Capture the cell that displays the provided text and extract its (x, y) central coordinate. 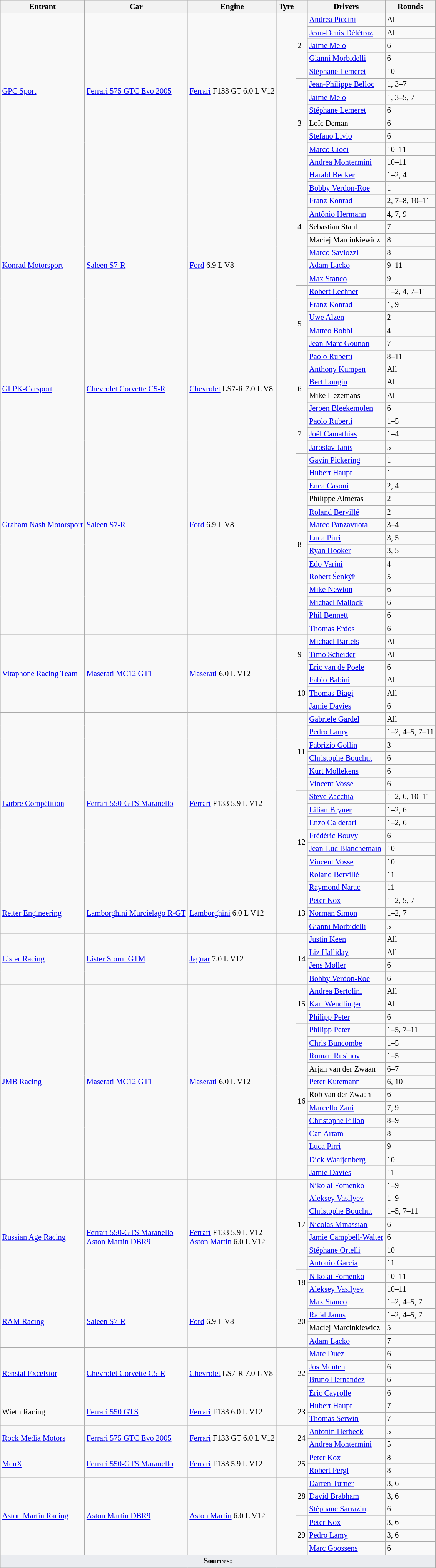
1–2, 4–5, 7–11 (410, 732)
1–2, 4 (410, 175)
David Brabham (346, 1496)
1–2, 4, 7–11 (410, 292)
Fabio Babini (346, 680)
Lamborghini 6.0 L V12 (232, 914)
1–2, 5, 7 (410, 901)
Vitaphone Racing Team (42, 674)
Fabrizio Gollin (346, 745)
Tyre (286, 7)
13 (301, 914)
Gavin Pickering (346, 460)
Timo Scheider (346, 654)
8–11 (410, 356)
Entrant (42, 7)
22 (301, 1373)
Phil Bennett (346, 615)
Can Artam (346, 1133)
Steve Zacchia (346, 797)
20 (301, 1322)
MenX (42, 1464)
Ferrari F133 5.9 L V12Aston Martin 6.0 L V12 (232, 1237)
Andrea Piccini (346, 20)
Robert Šenkýř (346, 577)
Marco Cioci (346, 149)
Kurt Mollekens (346, 771)
Sebastian Stahl (346, 227)
Ferrari 550 GTS (136, 1412)
14 (301, 959)
Ferrari F133 6.0 L V12 (232, 1412)
Ryan Hooker (346, 551)
Jean-Luc Blanchemain (346, 849)
23 (301, 1412)
Thomas Serwin (346, 1419)
Aston Martin DBR9 (136, 1516)
Marc Duez (346, 1354)
Jeroen Bleekemolen (346, 408)
Liz Halliday (346, 952)
GLPK-Carsport (42, 389)
RAM Racing (42, 1322)
1, 9 (410, 304)
Bert Longin (346, 382)
Marcello Zani (346, 1108)
Antonio García (346, 1263)
Anthony Kumpen (346, 369)
2, 4 (410, 486)
Lister Racing (42, 959)
JMB Racing (42, 1082)
28 (301, 1496)
Raymond Narac (346, 888)
Jos Menten (346, 1367)
Antonín Herbeck (346, 1432)
Sources: (218, 1561)
24 (301, 1438)
Drivers (346, 7)
Éric Cayrolle (346, 1393)
29 (301, 1535)
Mike Hezemans (346, 395)
Lister Storm GTM (136, 959)
Ferrari 550-GTS MaranelloAston Martin DBR9 (136, 1237)
Marco Saviozzi (346, 253)
Stefano Livio (346, 136)
Konrad Motorsport (42, 266)
Andrea Bertolini (346, 991)
Justin Keen (346, 939)
Stéphane Ortelli (346, 1250)
GPC Sport (42, 91)
Renstal Excelsior (42, 1373)
1–4 (410, 434)
Larbre Compétition (42, 803)
25 (301, 1464)
Lilian Bryner (346, 810)
3–4 (410, 525)
16 (301, 1101)
Jaroslav Janis (346, 447)
Dick Waaijenberg (346, 1160)
4, 7, 9 (410, 214)
Mike Newton (346, 590)
17 (301, 1224)
Rock Media Motors (42, 1438)
Russian Age Racing (42, 1237)
6, 10 (410, 1082)
Wieth Racing (42, 1412)
12 (301, 842)
2, 7–8, 10–11 (410, 201)
Jamie Campbell-Walter (346, 1237)
Darren Turner (346, 1483)
Karl Wendlinger (346, 1004)
18 (301, 1282)
Jean-Denis Délétraz (346, 33)
Thomas Erdos (346, 629)
Robert Pergl (346, 1471)
Michael Bartels (346, 642)
1, 3–5, 7 (410, 97)
Bruno Hernandez (346, 1380)
Car (136, 7)
Reiter Engineering (42, 914)
6–7 (410, 1069)
Christophe Pillon (346, 1121)
Norman Simon (346, 913)
Frédéric Bouvy (346, 836)
Jean-Marc Gounon (346, 343)
Edo Varini (346, 564)
Antônio Hermann (346, 214)
Gabriele Gardel (346, 719)
Rob van der Zwaan (346, 1095)
Peter Kutemann (346, 1082)
Harald Becker (346, 175)
Thomas Biagi (346, 693)
1–2, 7 (410, 913)
15 (301, 1004)
1–2, 6, 10–11 (410, 797)
Lamborghini Murcielago R-GT (136, 914)
Jean-Philippe Belloc (346, 84)
1, 3–7 (410, 84)
Engine (232, 7)
Marc Goossens (346, 1548)
7, 9 (410, 1108)
Jens Møller (346, 965)
9–11 (410, 266)
Roman Rusinov (346, 1056)
Chris Buncombe (346, 1043)
Uwe Alzen (346, 318)
Nicolas Minassian (346, 1224)
8–9 (410, 1121)
Loïc Deman (346, 123)
Graham Nash Motorsport (42, 525)
Robert Lechner (346, 292)
Enea Casoni (346, 486)
Arjan van der Zwaan (346, 1069)
Aston Martin 6.0 L V12 (232, 1516)
Marco Panzavuota (346, 525)
Michael Mallock (346, 603)
Jaguar 7.0 L V12 (232, 959)
Philippe Almèras (346, 499)
Aston Martin Racing (42, 1516)
Matteo Bobbi (346, 331)
Stéphane Sarrazin (346, 1509)
Enzo Calderari (346, 823)
Joël Camathias (346, 434)
Rafal Janus (346, 1315)
Rounds (410, 7)
Eric van de Poele (346, 667)
